Pinpoint the cell where the given text exists, returning its (x, y) midpoint coordinate. 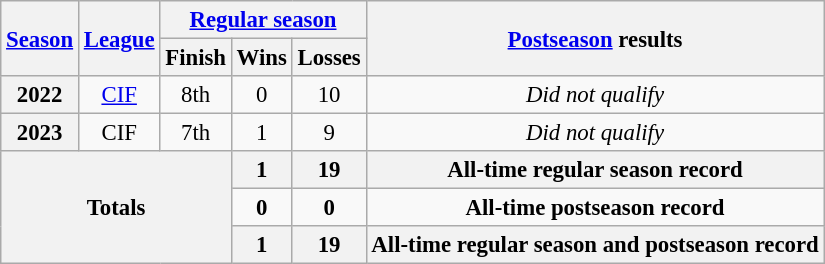
League (118, 38)
Losses (329, 58)
Wins (262, 58)
Regular season (263, 20)
Totals (116, 208)
10 (329, 95)
Season (40, 38)
Postseason results (595, 38)
2023 (40, 133)
All-time regular season record (595, 170)
Finish (196, 58)
All-time regular season and postseason record (595, 245)
8th (196, 95)
All-time postseason record (595, 208)
7th (196, 133)
9 (329, 133)
2022 (40, 95)
